Capture the cell that displays the provided text and extract its [X, Y] central coordinate. 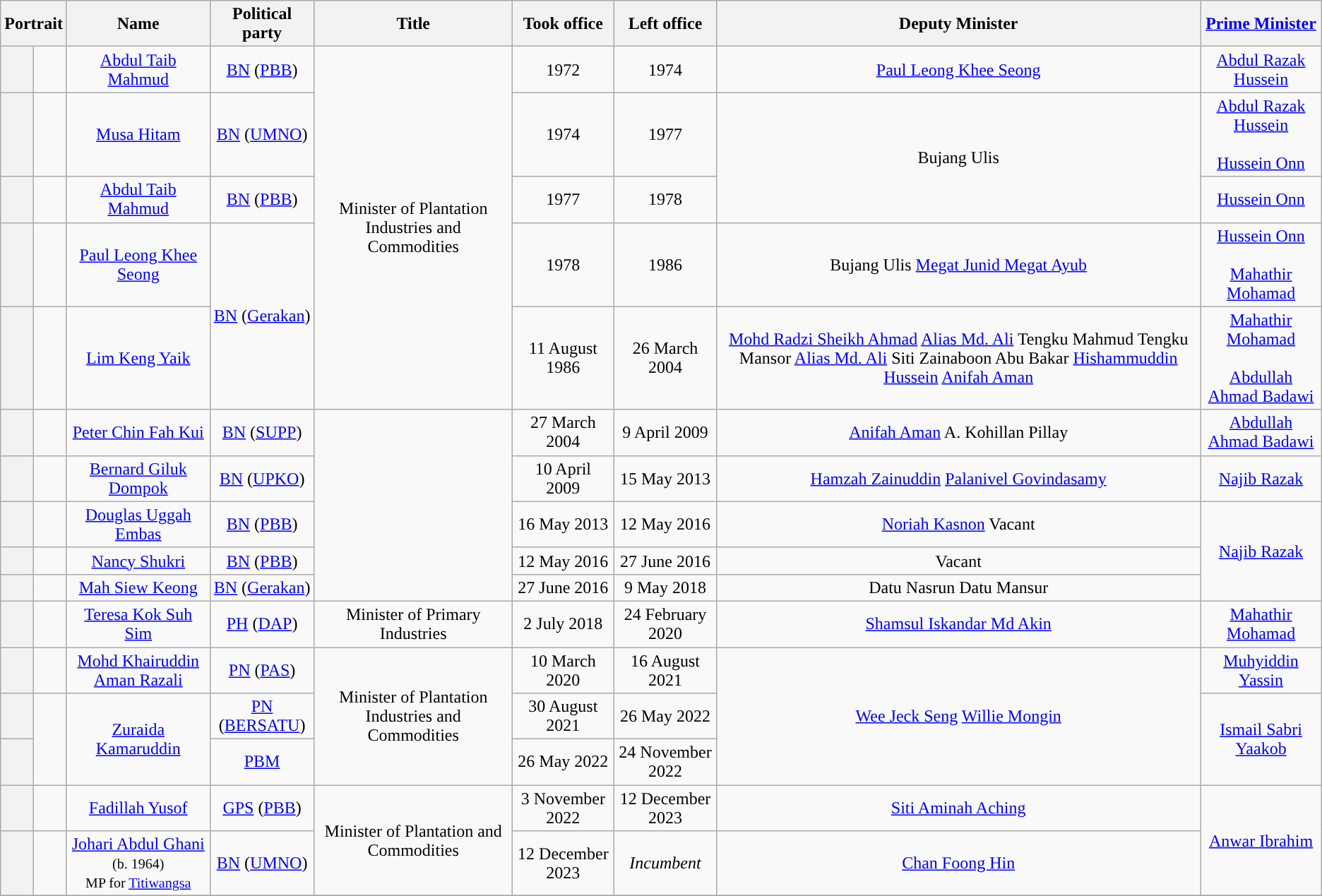
Teresa Kok Suh Sim [138, 624]
Bernard Giluk Dompok [138, 479]
Wee Jeck Seng Willie Mongin [959, 716]
Political party [262, 24]
Incumbent [665, 864]
24 February 2020 [665, 624]
Fadillah Yusof [138, 808]
Prime Minister [1261, 24]
BN (UPKO) [262, 479]
Took office [563, 24]
Muhyiddin Yassin [1261, 669]
PH (DAP) [262, 624]
9 April 2009 [665, 432]
16 August 2021 [665, 669]
11 August 1986 [563, 358]
PN (PAS) [262, 669]
Anwar Ibrahim [1261, 840]
2 July 2018 [563, 624]
PBM [262, 763]
Johari Abdul Ghani(b. 1964)MP for Titiwangsa [138, 864]
Mohd Radzi Sheikh Ahmad Alias Md. Ali Tengku Mahmud Tengku Mansor Alias Md. Ali Siti Zainaboon Abu Bakar Hishammuddin Hussein Anifah Aman [959, 358]
BN (SUPP) [262, 432]
Ismail Sabri Yaakob [1261, 739]
Abdul Razak HusseinHussein Onn [1261, 134]
Datu Nasrun Datu Mansur [959, 587]
15 May 2013 [665, 479]
26 March 2004 [665, 358]
9 May 2018 [665, 587]
3 November 2022 [563, 808]
27 March 2004 [563, 432]
Chan Foong Hin [959, 864]
Bujang Ulis Megat Junid Megat Ayub [959, 264]
Mahathir MohamadAbdullah Ahmad Badawi [1261, 358]
Nancy Shukri [138, 561]
Noriah Kasnon Vacant [959, 524]
Abdul Razak Hussein [1261, 69]
Title [413, 24]
Hamzah Zainuddin Palanivel Govindasamy [959, 479]
Shamsul Iskandar Md Akin [959, 624]
24 November 2022 [665, 763]
1986 [665, 264]
Mohd Khairuddin Aman Razali [138, 669]
10 March 2020 [563, 669]
Siti Aminah Aching [959, 808]
Vacant [959, 561]
Name [138, 24]
Left office [665, 24]
10 April 2009 [563, 479]
Hussein Onn [1261, 199]
16 May 2013 [563, 524]
Zuraida Kamaruddin [138, 739]
Bujang Ulis [959, 157]
30 August 2021 [563, 716]
Peter Chin Fah Kui [138, 432]
Minister of Primary Industries [413, 624]
1972 [563, 69]
Deputy Minister [959, 24]
Minister of Plantation and Commodities [413, 840]
Mah Siew Keong [138, 587]
Musa Hitam [138, 134]
Lim Keng Yaik [138, 358]
Portrait [34, 24]
Abdullah Ahmad Badawi [1261, 432]
Douglas Uggah Embas [138, 524]
GPS (PBB) [262, 808]
Hussein OnnMahathir Mohamad [1261, 264]
Anifah Aman A. Kohillan Pillay [959, 432]
PN (BERSATU) [262, 716]
Mahathir Mohamad [1261, 624]
